Output the (x, y) coordinate of the center of the cell containing the given text.  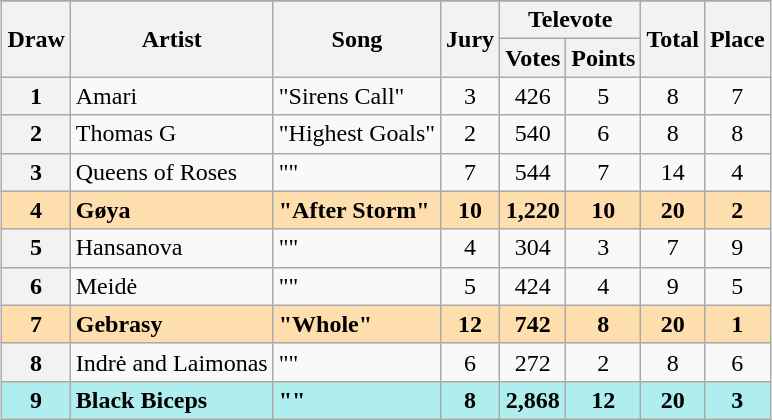
544 (533, 172)
Gøya (172, 210)
540 (533, 134)
Thomas G (172, 134)
272 (533, 362)
"Whole" (356, 324)
Gebrasy (172, 324)
Song (356, 39)
"Highest Goals" (356, 134)
426 (533, 96)
2,868 (533, 400)
Jury (470, 39)
424 (533, 286)
"Sirens Call" (356, 96)
Place (737, 39)
14 (673, 172)
Artist (172, 39)
Hansanova (172, 248)
Meidė (172, 286)
1,220 (533, 210)
Televote (570, 20)
Indrė and Laimonas (172, 362)
Amari (172, 96)
Draw (36, 39)
Points (604, 58)
Black Biceps (172, 400)
Votes (533, 58)
Queens of Roses (172, 172)
742 (533, 324)
Total (673, 39)
"After Storm" (356, 210)
304 (533, 248)
